Identify which cell holds the provided text, then report its [x, y] central coordinate. 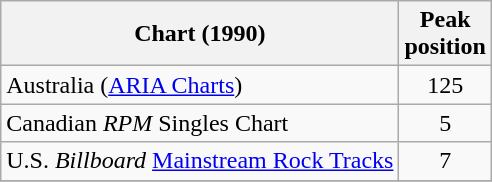
Australia (ARIA Charts) [200, 85]
5 [445, 123]
Peakposition [445, 34]
125 [445, 85]
Chart (1990) [200, 34]
U.S. Billboard Mainstream Rock Tracks [200, 161]
7 [445, 161]
Canadian RPM Singles Chart [200, 123]
